Scan for the cell matching the given text and deliver its (X, Y) coordinate at center. 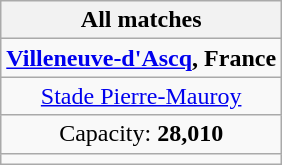
All matches (142, 20)
Villeneuve-d'Ascq, France (142, 58)
Stade Pierre-Mauroy (142, 96)
Capacity: 28,010 (142, 134)
